Find where the given text appears and provide that cell's center as [x, y] coordinate. 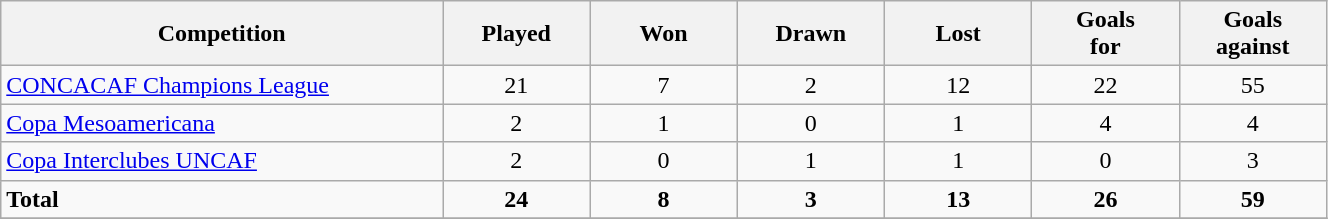
Lost [958, 34]
Total [222, 199]
CONCACAF Champions League [222, 85]
Copa Mesoamericana [222, 123]
Copa Interclubes UNCAF [222, 161]
22 [1106, 85]
Competition [222, 34]
59 [1252, 199]
Goalsfor [1106, 34]
21 [516, 85]
7 [664, 85]
8 [664, 199]
Goalsagainst [1252, 34]
24 [516, 199]
Played [516, 34]
12 [958, 85]
Drawn [810, 34]
26 [1106, 199]
13 [958, 199]
55 [1252, 85]
Won [664, 34]
